Scan for the cell matching the given text and deliver its (X, Y) coordinate at center. 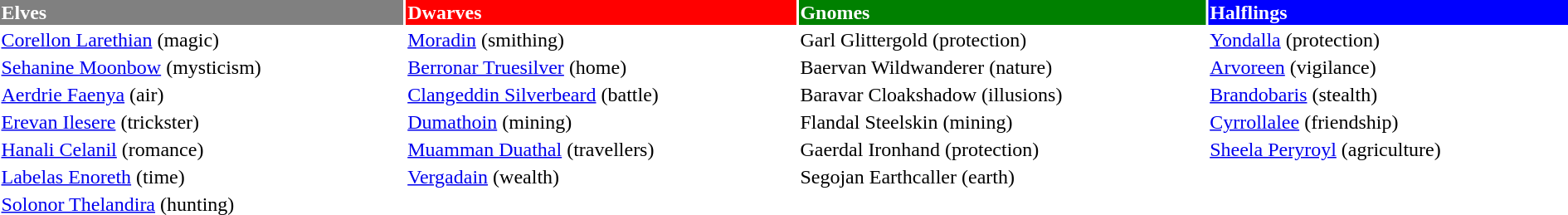
Garl Glittergold (protection) (1002, 40)
Baravar Cloakshadow (illusions) (1002, 95)
Dwarves (601, 12)
Moradin (smithing) (601, 40)
Flandal Steelskin (mining) (1002, 122)
Hanali Celanil (romance) (202, 149)
Halflings (1389, 12)
Corellon Larethian (magic) (202, 40)
Dumathoin (mining) (601, 122)
Berronar Truesilver (home) (601, 67)
Gnomes (1002, 12)
Clangeddin Silverbeard (battle) (601, 95)
Cyrrollalee (friendship) (1389, 122)
Erevan Ilesere (trickster) (202, 122)
Gaerdal Ironhand (protection) (1002, 149)
Sheela Peryroyl (agriculture) (1389, 149)
Sehanine Moonbow (mysticism) (202, 67)
Muamman Duathal (travellers) (601, 149)
Labelas Enoreth (time) (202, 177)
Segojan Earthcaller (earth) (1002, 177)
Elves (202, 12)
Aerdrie Faenya (air) (202, 95)
Yondalla (protection) (1389, 40)
Brandobaris (stealth) (1389, 95)
Vergadain (wealth) (601, 177)
Arvoreen (vigilance) (1389, 67)
Baervan Wildwanderer (nature) (1002, 67)
